Capture the cell that displays the provided text and extract its [X, Y] central coordinate. 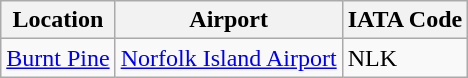
NLK [405, 58]
Burnt Pine [58, 58]
Airport [228, 20]
Location [58, 20]
IATA Code [405, 20]
Norfolk Island Airport [228, 58]
